From the cell containing the given text, extract its center point as (x, y) coordinate. 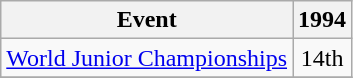
Event (147, 20)
1994 (322, 20)
World Junior Championships (147, 58)
14th (322, 58)
